Extract the (X, Y) coordinate from the center of the cell holding the provided text.  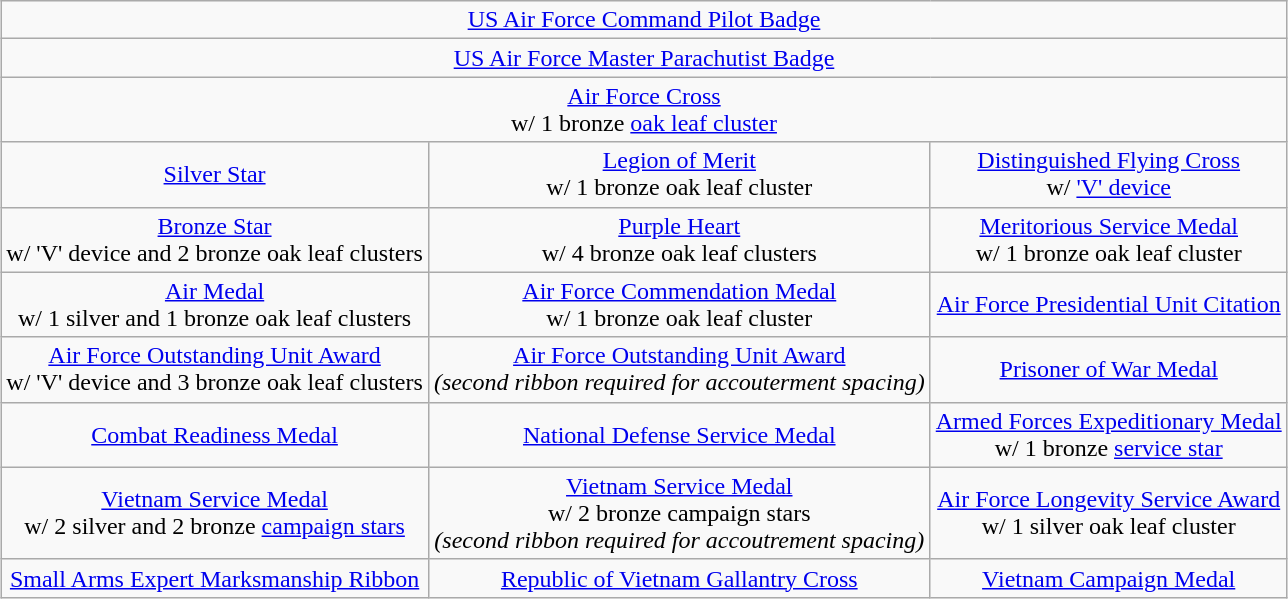
Distinguished Flying Crossw/ 'V' device (1108, 174)
National Defense Service Medal (679, 434)
Republic of Vietnam Gallantry Cross (679, 578)
Meritorious Service Medalw/ 1 bronze oak leaf cluster (1108, 240)
Armed Forces Expeditionary Medalw/ 1 bronze service star (1108, 434)
Air Force Longevity Service Awardw/ 1 silver oak leaf cluster (1108, 513)
Air Force Commendation Medalw/ 1 bronze oak leaf cluster (679, 304)
Vietnam Service Medalw/ 2 silver and 2 bronze campaign stars (215, 513)
Air Force Outstanding Unit Award(second ribbon required for accouterment spacing) (679, 370)
Small Arms Expert Marksmanship Ribbon (215, 578)
Silver Star (215, 174)
US Air Force Command Pilot Badge (644, 20)
Vietnam Service Medalw/ 2 bronze campaign stars(second ribbon required for accoutrement spacing) (679, 513)
Air Medalw/ 1 silver and 1 bronze oak leaf clusters (215, 304)
Air Force Presidential Unit Citation (1108, 304)
Legion of Meritw/ 1 bronze oak leaf cluster (679, 174)
Prisoner of War Medal (1108, 370)
US Air Force Master Parachutist Badge (644, 58)
Air Force Crossw/ 1 bronze oak leaf cluster (644, 110)
Combat Readiness Medal (215, 434)
Purple Heartw/ 4 bronze oak leaf clusters (679, 240)
Vietnam Campaign Medal (1108, 578)
Bronze Starw/ 'V' device and 2 bronze oak leaf clusters (215, 240)
Air Force Outstanding Unit Awardw/ 'V' device and 3 bronze oak leaf clusters (215, 370)
